Return (x, y) of the center of cell containing provided text 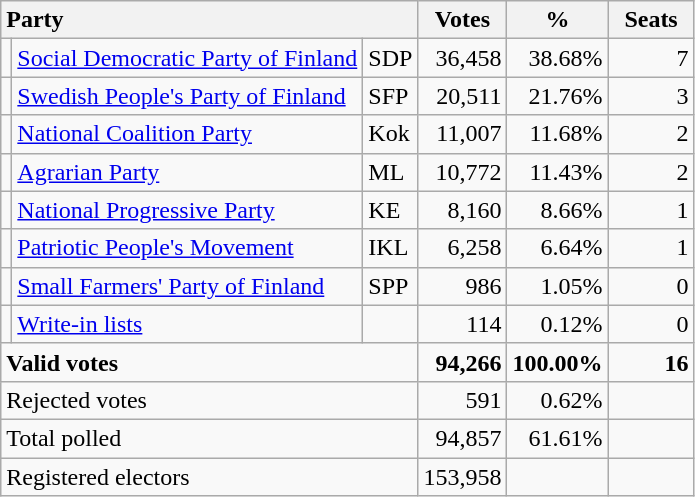
Registered electors (210, 477)
Party (210, 20)
61.61% (558, 438)
KE (390, 210)
591 (462, 400)
Rejected votes (210, 400)
10,772 (462, 172)
ML (390, 172)
Total polled (210, 438)
8.66% (558, 210)
Social Democratic Party of Finland (188, 58)
IKL (390, 248)
20,511 (462, 96)
21.76% (558, 96)
8,160 (462, 210)
% (558, 20)
36,458 (462, 58)
Agrarian Party (188, 172)
11,007 (462, 134)
16 (651, 362)
6.64% (558, 248)
SDP (390, 58)
7 (651, 58)
0.62% (558, 400)
SPP (390, 286)
Valid votes (210, 362)
Small Farmers' Party of Finland (188, 286)
Votes (462, 20)
38.68% (558, 58)
153,958 (462, 477)
100.00% (558, 362)
114 (462, 324)
Patriotic People's Movement (188, 248)
Seats (651, 20)
11.68% (558, 134)
Write-in lists (188, 324)
11.43% (558, 172)
6,258 (462, 248)
986 (462, 286)
94,857 (462, 438)
3 (651, 96)
Swedish People's Party of Finland (188, 96)
Kok (390, 134)
1.05% (558, 286)
94,266 (462, 362)
SFP (390, 96)
National Coalition Party (188, 134)
National Progressive Party (188, 210)
0.12% (558, 324)
